Determine the (x, y) coordinate at the center of the cell enclosing the given text.  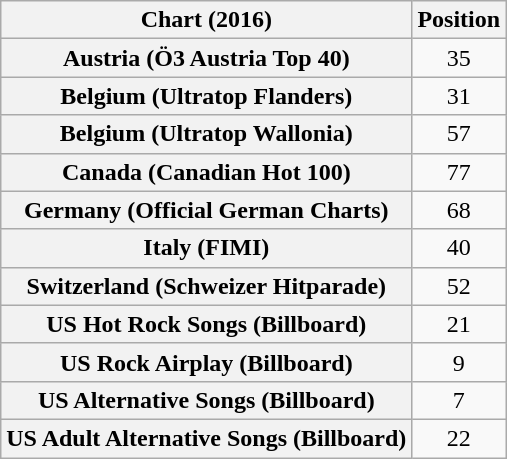
US Alternative Songs (Billboard) (206, 400)
21 (459, 324)
35 (459, 58)
22 (459, 438)
Switzerland (Schweizer Hitparade) (206, 286)
Germany (Official German Charts) (206, 210)
Chart (2016) (206, 20)
Belgium (Ultratop Flanders) (206, 96)
US Adult Alternative Songs (Billboard) (206, 438)
Austria (Ö3 Austria Top 40) (206, 58)
Belgium (Ultratop Wallonia) (206, 134)
Italy (FIMI) (206, 248)
77 (459, 172)
9 (459, 362)
31 (459, 96)
Canada (Canadian Hot 100) (206, 172)
68 (459, 210)
7 (459, 400)
57 (459, 134)
40 (459, 248)
52 (459, 286)
US Hot Rock Songs (Billboard) (206, 324)
US Rock Airplay (Billboard) (206, 362)
Position (459, 20)
